Find where the given text appears and provide that cell's center as [x, y] coordinate. 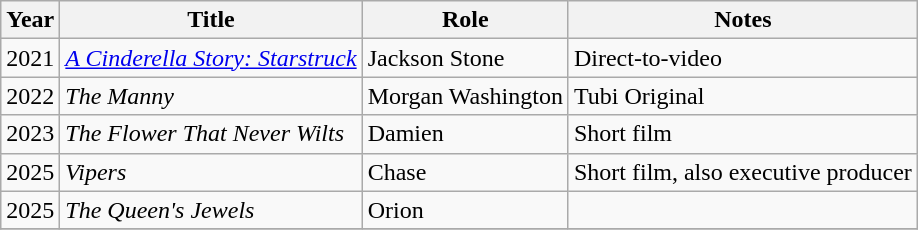
Tubi Original [742, 96]
Title [211, 20]
Orion [465, 210]
Morgan Washington [465, 96]
The Flower That Never Wilts [211, 134]
Direct-to-video [742, 58]
Chase [465, 172]
Year [30, 20]
Role [465, 20]
Jackson Stone [465, 58]
2021 [30, 58]
The Queen's Jewels [211, 210]
Damien [465, 134]
Notes [742, 20]
Vipers [211, 172]
A Cinderella Story: Starstruck [211, 58]
The Manny [211, 96]
Short film [742, 134]
2023 [30, 134]
Short film, also executive producer [742, 172]
2022 [30, 96]
